Search for the cell housing the specified text and yield its [X, Y] center coordinate. 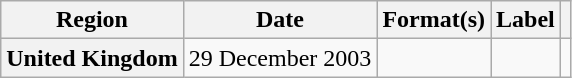
Label [526, 20]
United Kingdom [92, 58]
Format(s) [434, 20]
Date [280, 20]
Region [92, 20]
29 December 2003 [280, 58]
